Identify which cell holds the provided text, then report its [x, y] central coordinate. 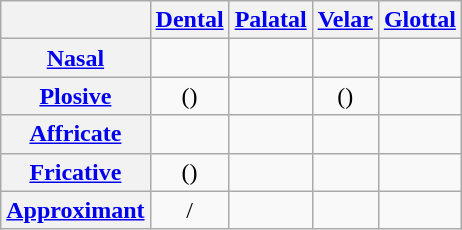
Dental [190, 20]
Palatal [270, 20]
Approximant [76, 210]
Nasal [76, 58]
Velar [345, 20]
/ [190, 210]
Fricative [76, 172]
Affricate [76, 134]
Glottal [420, 20]
Plosive [76, 96]
